Locate the cell with the specified text and output its (X, Y) center coordinate. 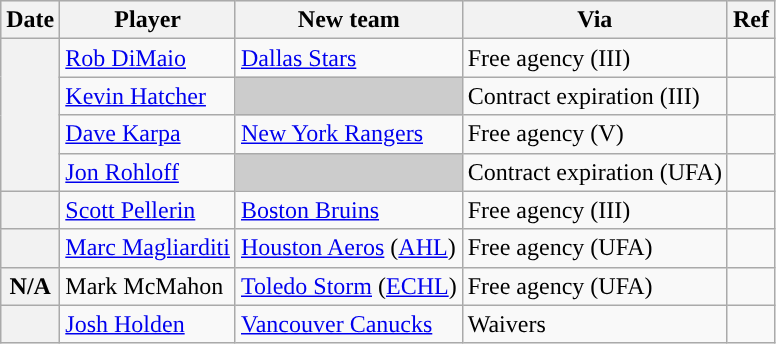
Scott Pellerin (148, 210)
Via (594, 20)
Ref (750, 20)
Mark McMahon (148, 286)
Josh Holden (148, 324)
Contract expiration (III) (594, 96)
Date (30, 20)
Toledo Storm (ECHL) (348, 286)
Free agency (V) (594, 134)
Jon Rohloff (148, 172)
N/A (30, 286)
Marc Magliarditi (148, 248)
Houston Aeros (AHL) (348, 248)
Player (148, 20)
Dallas Stars (348, 58)
Boston Bruins (348, 210)
Rob DiMaio (148, 58)
Kevin Hatcher (148, 96)
Contract expiration (UFA) (594, 172)
Dave Karpa (148, 134)
New team (348, 20)
New York Rangers (348, 134)
Vancouver Canucks (348, 324)
Waivers (594, 324)
